Provide the [X, Y] coordinate of the cell's center where the given text is located.  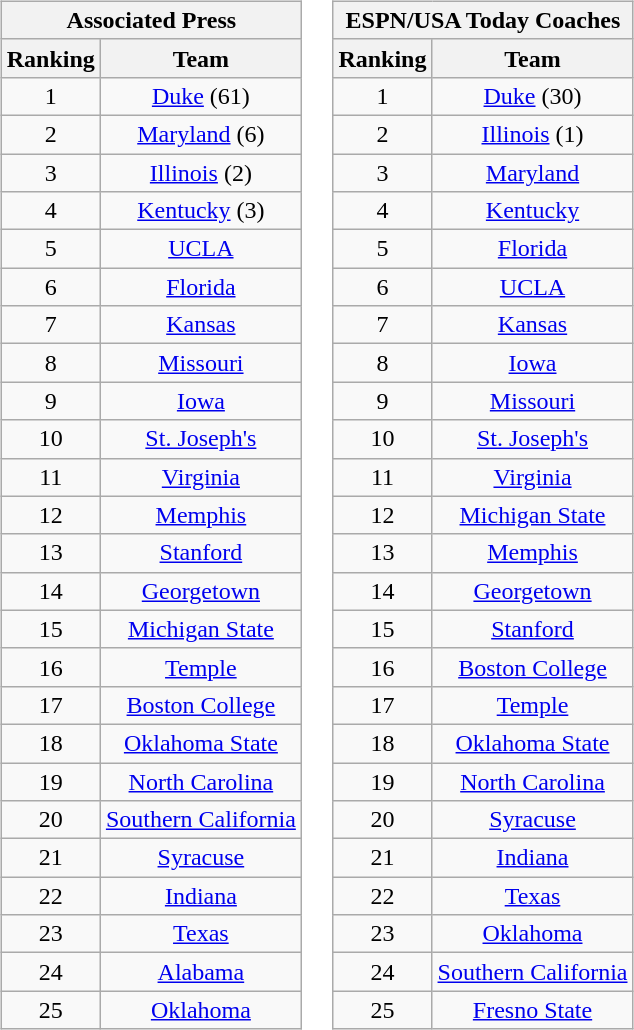
Associated Press [151, 20]
ESPN/USA Today Coaches [483, 20]
Maryland (6) [200, 134]
Alabama [200, 972]
Duke (61) [200, 96]
Fresno State [532, 1010]
Kentucky [532, 211]
Kentucky (3) [200, 211]
Illinois (2) [200, 173]
Maryland [532, 173]
Illinois (1) [532, 134]
Duke (30) [532, 96]
